For the text-containing cell, return its midpoint in (x, y) coordinate format. 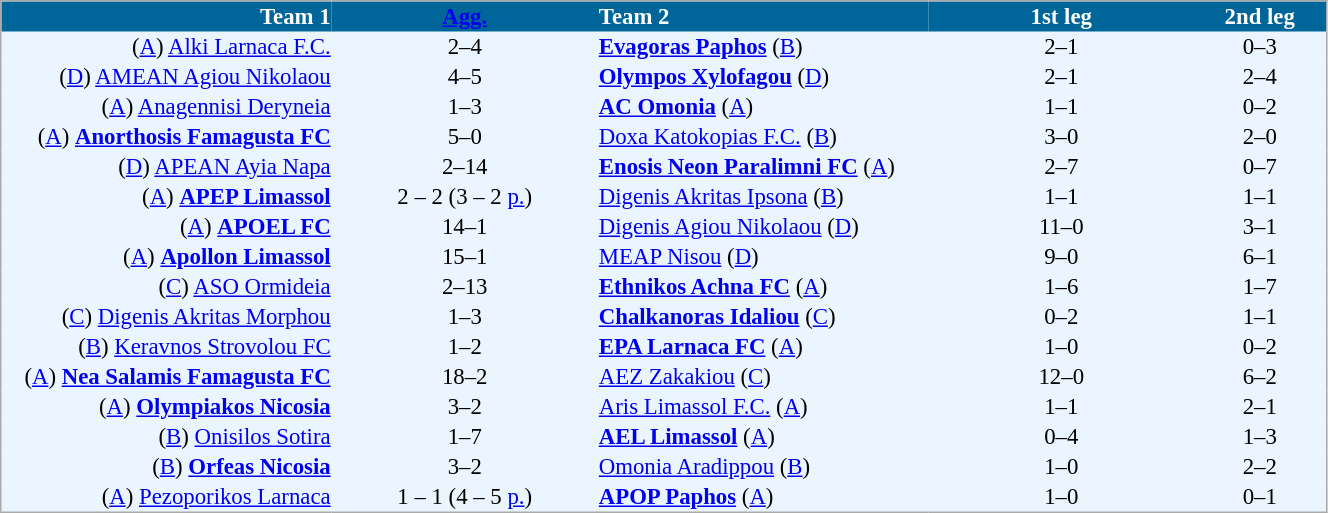
(A) Apollon Limassol (166, 257)
EPA Larnaca FC (A) (762, 347)
Enosis Neon Paralimni FC (A) (762, 167)
(D) APEAN Ayia Napa (166, 167)
(A) Anagennisi Deryneia (166, 107)
(A) Nea Salamis Famagusta FC (166, 377)
AEZ Zakakiou (C) (762, 377)
(C) Digenis Akritas Morphou (166, 317)
4–5 (464, 77)
3–1 (1260, 227)
Team 1 (166, 16)
Aris Limassol F.C. (A) (762, 407)
(B) Onisilos Sotira (166, 437)
6–2 (1260, 377)
Digenis Agiou Nikolaou (D) (762, 227)
2–14 (464, 167)
(A) Alki Larnaca F.C. (166, 47)
15–1 (464, 257)
Doxa Katokopias F.C. (B) (762, 137)
0–1 (1260, 497)
0–7 (1260, 167)
Agg. (464, 16)
(A) APEP Limassol (166, 197)
2nd leg (1260, 16)
18–2 (464, 377)
2–7 (1062, 167)
(B) Orfeas Nicosia (166, 467)
Olympos Xylofagou (D) (762, 77)
(A) Anorthosis Famagusta FC (166, 137)
2–13 (464, 287)
5–0 (464, 137)
MEAP Nisou (D) (762, 257)
(D) AMEAN Agiou Nikolaou (166, 77)
2–2 (1260, 467)
11–0 (1062, 227)
(A) Olympiakos Nicosia (166, 407)
1 – 1 (4 – 5 p.) (464, 497)
AC Omonia (A) (762, 107)
1st leg (1062, 16)
(A) Pezoporikos Larnaca (166, 497)
AEL Limassol (A) (762, 437)
(C) ASO Ormideia (166, 287)
APOP Paphos (A) (762, 497)
0–3 (1260, 47)
12–0 (1062, 377)
(A) APOEL FC (166, 227)
14–1 (464, 227)
1–6 (1062, 287)
2 – 2 (3 – 2 p.) (464, 197)
1–2 (464, 347)
Ethnikos Achna FC (A) (762, 287)
2–0 (1260, 137)
9–0 (1062, 257)
(B) Keravnos Strovolou FC (166, 347)
Chalkanoras Idaliou (C) (762, 317)
Team 2 (762, 16)
3–0 (1062, 137)
Digenis Akritas Ipsona (B) (762, 197)
Omonia Aradippou (B) (762, 467)
Evagoras Paphos (B) (762, 47)
6–1 (1260, 257)
0–4 (1062, 437)
